Find where the given text appears and provide that cell's center as [x, y] coordinate. 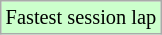
Fastest session lap [81, 17]
